Search for the cell housing the specified text and yield its (x, y) center coordinate. 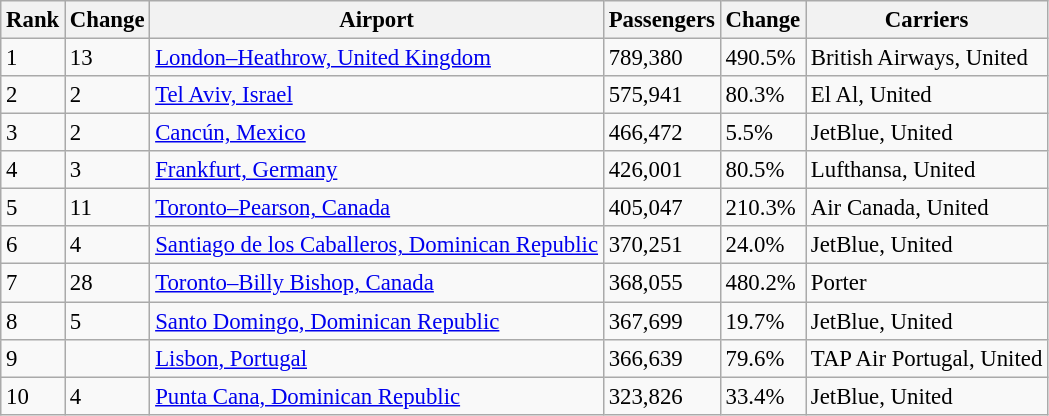
210.3% (762, 208)
Air Canada, United (927, 208)
19.7% (762, 321)
El Al, United (927, 95)
367,699 (662, 321)
Toronto–Pearson, Canada (376, 208)
80.3% (762, 95)
11 (108, 208)
Toronto–Billy Bishop, Canada (376, 283)
366,639 (662, 358)
466,472 (662, 133)
Punta Cana, Dominican Republic (376, 396)
Cancún, Mexico (376, 133)
28 (108, 283)
405,047 (662, 208)
London–Heathrow, United Kingdom (376, 58)
33.4% (762, 396)
6 (33, 245)
79.6% (762, 358)
TAP Air Portugal, United (927, 358)
Tel Aviv, Israel (376, 95)
Frankfurt, Germany (376, 170)
Lisbon, Portugal (376, 358)
789,380 (662, 58)
13 (108, 58)
Porter (927, 283)
8 (33, 321)
Santo Domingo, Dominican Republic (376, 321)
490.5% (762, 58)
British Airways, United (927, 58)
Rank (33, 20)
Lufthansa, United (927, 170)
10 (33, 396)
480.2% (762, 283)
80.5% (762, 170)
9 (33, 358)
5.5% (762, 133)
Santiago de los Caballeros, Dominican Republic (376, 245)
7 (33, 283)
368,055 (662, 283)
575,941 (662, 95)
Passengers (662, 20)
426,001 (662, 170)
Carriers (927, 20)
1 (33, 58)
Airport (376, 20)
24.0% (762, 245)
370,251 (662, 245)
323,826 (662, 396)
